Find where the given text appears and provide that cell's center as (X, Y) coordinate. 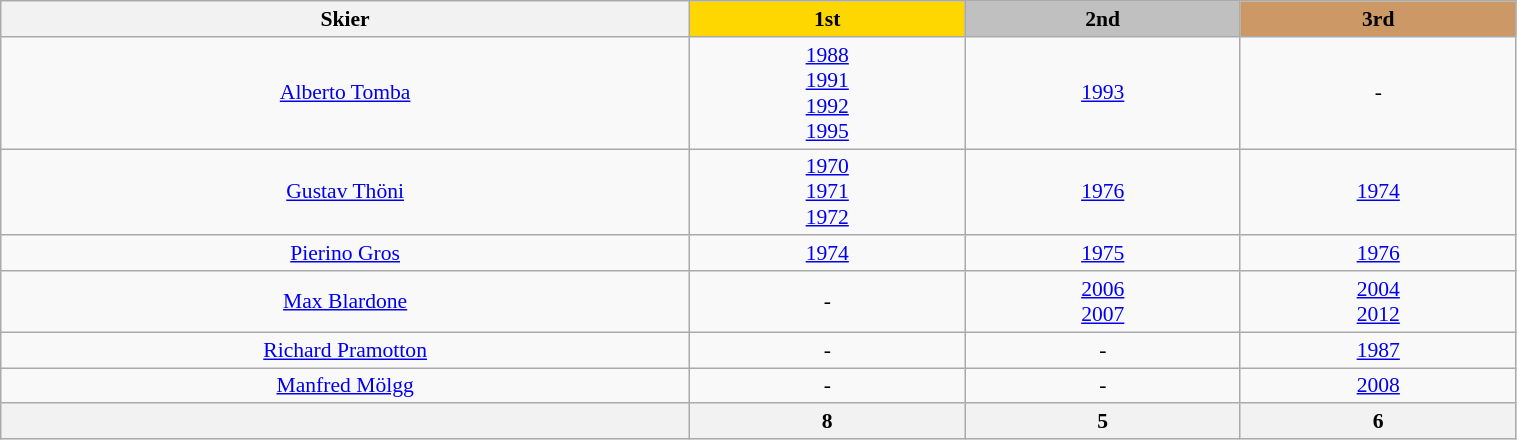
1988199119921995 (828, 93)
1975 (1102, 254)
20042012 (1378, 302)
Manfred Mölgg (346, 386)
Skier (346, 19)
2008 (1378, 386)
1993 (1102, 93)
Richard Pramotton (346, 350)
6 (1378, 422)
Alberto Tomba (346, 93)
8 (828, 422)
5 (1102, 422)
20062007 (1102, 302)
1987 (1378, 350)
2nd (1102, 19)
197019711972 (828, 192)
3rd (1378, 19)
Max Blardone (346, 302)
Pierino Gros (346, 254)
1st (828, 19)
Gustav Thöni (346, 192)
